From the cell containing the given text, extract its center point as [x, y] coordinate. 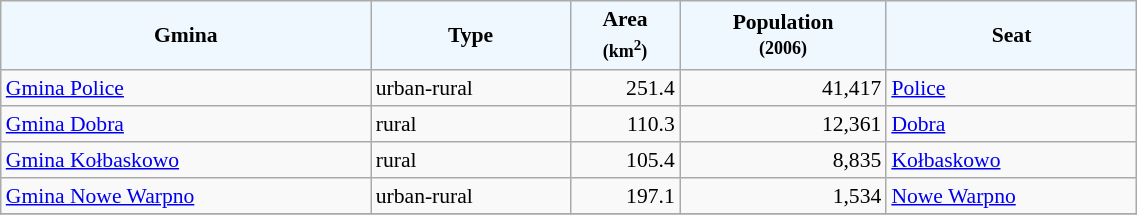
197.1 [624, 197]
41,417 [784, 89]
105.4 [624, 161]
Gmina Dobra [186, 125]
Type [471, 36]
1,534 [784, 197]
Police [1012, 89]
12,361 [784, 125]
Kołbaskowo [1012, 161]
Nowe Warpno [1012, 197]
Gmina Police [186, 89]
Dobra [1012, 125]
110.3 [624, 125]
Gmina Nowe Warpno [186, 197]
251.4 [624, 89]
Gmina Kołbaskowo [186, 161]
Gmina [186, 36]
8,835 [784, 161]
Seat [1012, 36]
Population(2006) [784, 36]
Area(km2) [624, 36]
